Output the (x, y) coordinate of the center of the cell containing the given text.  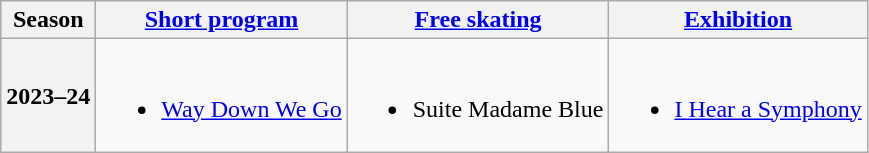
Way Down We Go (222, 96)
Free skating (478, 20)
Exhibition (738, 20)
Season (48, 20)
2023–24 (48, 96)
I Hear a Symphony (738, 96)
Short program (222, 20)
Suite Madame Blue (478, 96)
